Provide the [X, Y] coordinate of the cell's center where the given text is located.  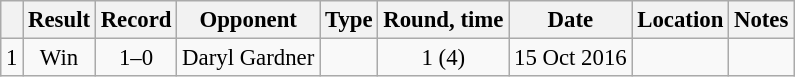
Daryl Gardner [248, 58]
Opponent [248, 20]
Record [136, 20]
Location [680, 20]
15 Oct 2016 [570, 58]
Date [570, 20]
Round, time [444, 20]
1–0 [136, 58]
Type [349, 20]
1 [12, 58]
Win [60, 58]
Result [60, 20]
1 (4) [444, 58]
Notes [762, 20]
